Pinpoint the cell where the given text exists, returning its [X, Y] midpoint coordinate. 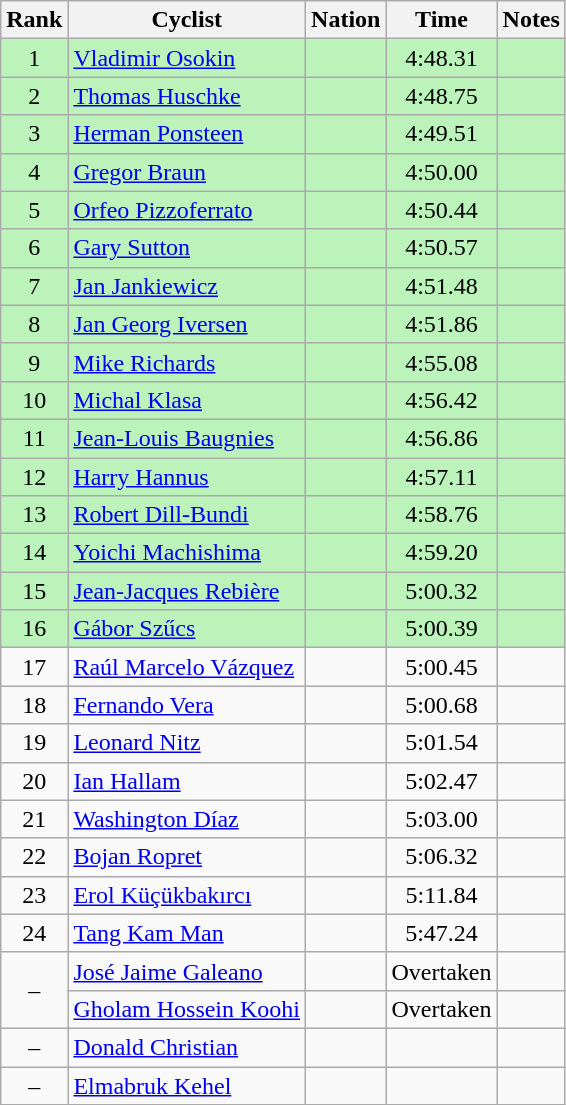
Orfeo Pizzoferrato [187, 210]
Donald Christian [187, 1047]
4:55.08 [442, 362]
Michal Klasa [187, 400]
3 [34, 134]
Yoichi Machishima [187, 553]
4:51.86 [442, 324]
Nation [346, 20]
22 [34, 857]
Mike Richards [187, 362]
4:58.76 [442, 515]
Raúl Marcelo Vázquez [187, 667]
4:48.31 [442, 58]
4:50.57 [442, 248]
4:49.51 [442, 134]
Gábor Szűcs [187, 629]
20 [34, 781]
15 [34, 591]
4:57.11 [442, 477]
4:56.86 [442, 438]
19 [34, 743]
Jan Jankiewicz [187, 286]
Jean-Louis Baugnies [187, 438]
1 [34, 58]
4 [34, 172]
5:00.45 [442, 667]
5 [34, 210]
Washington Díaz [187, 819]
5:00.32 [442, 591]
4:56.42 [442, 400]
Herman Ponsteen [187, 134]
4:59.20 [442, 553]
12 [34, 477]
Ian Hallam [187, 781]
4:48.75 [442, 96]
Jan Georg Iversen [187, 324]
4:51.48 [442, 286]
24 [34, 933]
5:00.39 [442, 629]
Rank [34, 20]
Notes [531, 20]
Jean-Jacques Rebière [187, 591]
23 [34, 895]
Gregor Braun [187, 172]
Fernando Vera [187, 705]
17 [34, 667]
Gholam Hossein Koohi [187, 1009]
8 [34, 324]
Leonard Nitz [187, 743]
Erol Küçükbakırcı [187, 895]
11 [34, 438]
5:00.68 [442, 705]
5:11.84 [442, 895]
5:47.24 [442, 933]
7 [34, 286]
Tang Kam Man [187, 933]
6 [34, 248]
9 [34, 362]
21 [34, 819]
14 [34, 553]
Elmabruk Kehel [187, 1085]
Bojan Ropret [187, 857]
4:50.00 [442, 172]
16 [34, 629]
Gary Sutton [187, 248]
13 [34, 515]
Thomas Huschke [187, 96]
Robert Dill-Bundi [187, 515]
2 [34, 96]
Harry Hannus [187, 477]
5:03.00 [442, 819]
10 [34, 400]
Cyclist [187, 20]
18 [34, 705]
4:50.44 [442, 210]
Time [442, 20]
5:01.54 [442, 743]
5:06.32 [442, 857]
5:02.47 [442, 781]
José Jaime Galeano [187, 971]
Vladimir Osokin [187, 58]
